Find where the given text appears and provide that cell's center as (x, y) coordinate. 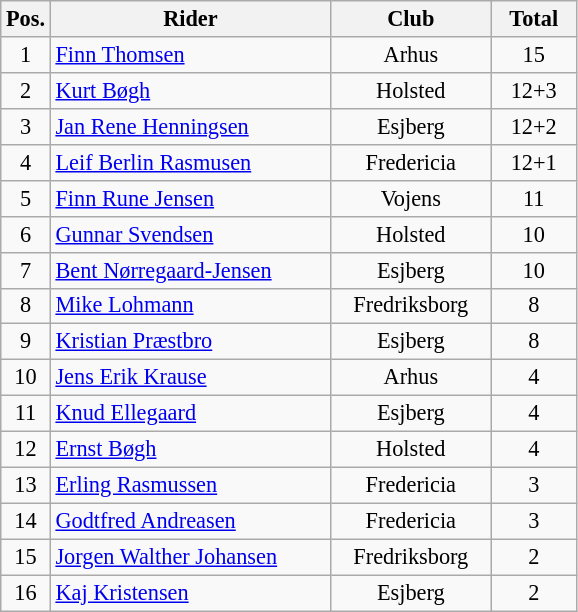
12+2 (534, 126)
Erling Rasmussen (190, 485)
1 (26, 55)
Kristian Præstbro (190, 342)
Rider (190, 19)
Bent Nørregaard-Jensen (190, 270)
Ernst Bøgh (190, 450)
9 (26, 342)
Gunnar Svendsen (190, 234)
Vojens (411, 198)
16 (26, 593)
12 (26, 450)
Leif Berlin Rasmusen (190, 162)
Godtfred Andreasen (190, 521)
14 (26, 521)
Club (411, 19)
7 (26, 270)
Kaj Kristensen (190, 593)
13 (26, 485)
Finn Thomsen (190, 55)
Jorgen Walther Johansen (190, 557)
12+1 (534, 162)
Jens Erik Krause (190, 378)
6 (26, 234)
12+3 (534, 90)
Mike Lohmann (190, 306)
Kurt Bøgh (190, 90)
Pos. (26, 19)
Total (534, 19)
Jan Rene Henningsen (190, 126)
Knud Ellegaard (190, 414)
Finn Rune Jensen (190, 198)
5 (26, 198)
